From the cell containing the given text, extract its center point as [x, y] coordinate. 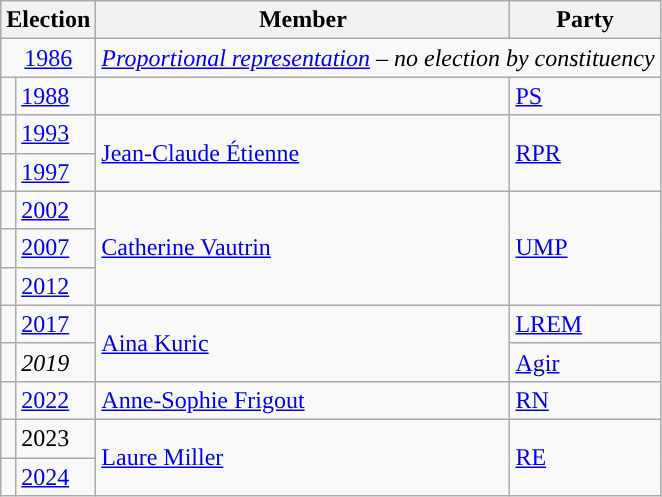
Laure Miller [303, 457]
RPR [585, 153]
2017 [56, 324]
LREM [585, 324]
2024 [56, 477]
2007 [56, 248]
Member [303, 20]
Aina Kuric [303, 343]
1988 [56, 96]
2019 [56, 362]
1993 [56, 134]
2012 [56, 286]
RE [585, 457]
Agir [585, 362]
RN [585, 400]
PS [585, 96]
UMP [585, 248]
Jean-Claude Étienne [303, 153]
2002 [56, 210]
2022 [56, 400]
1986 [48, 58]
2023 [56, 438]
Election [48, 20]
Proportional representation – no election by constituency [378, 58]
Party [585, 20]
1997 [56, 172]
Catherine Vautrin [303, 248]
Anne-Sophie Frigout [303, 400]
